Identify which cell holds the provided text, then report its [x, y] central coordinate. 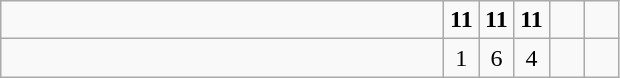
1 [462, 58]
4 [532, 58]
6 [496, 58]
